Find where the given text appears and provide that cell's center as [x, y] coordinate. 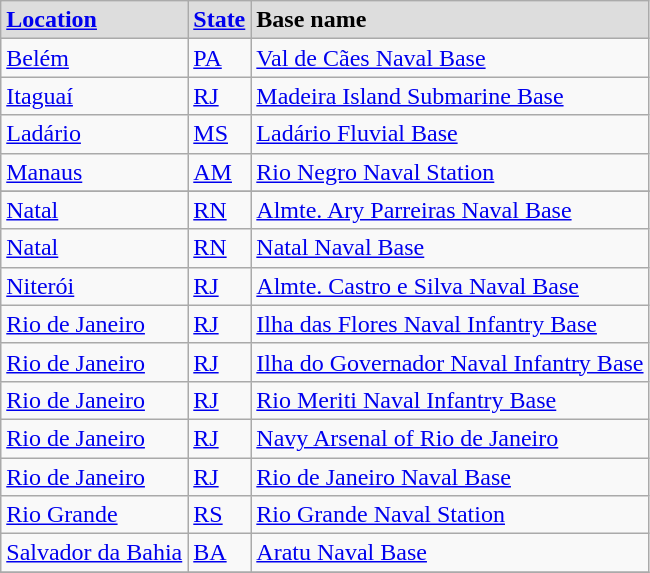
Rio Meriti Naval Infantry Base [450, 400]
State [220, 20]
Natal Naval Base [450, 248]
MS [220, 134]
Rio Negro Naval Station [450, 172]
Rio de Janeiro Naval Base [450, 477]
Manaus [94, 172]
Navy Arsenal of Rio de Janeiro [450, 438]
BA [220, 553]
Aratu Naval Base [450, 553]
Belém [94, 58]
Niterói [94, 286]
Ilha do Governador Naval Infantry Base [450, 362]
Ilha das Flores Naval Infantry Base [450, 324]
Val de Cães Naval Base [450, 58]
RS [220, 515]
Salvador da Bahia [94, 553]
PA [220, 58]
Almte. Ary Parreiras Naval Base [450, 210]
Ladário Fluvial Base [450, 134]
Location [94, 20]
Itaguaí [94, 96]
Almte. Castro e Silva Naval Base [450, 286]
Base name [450, 20]
AM [220, 172]
Rio Grande [94, 515]
Ladário [94, 134]
Rio Grande Naval Station [450, 515]
Madeira Island Submarine Base [450, 96]
